Identify which cell holds the provided text, then report its (X, Y) central coordinate. 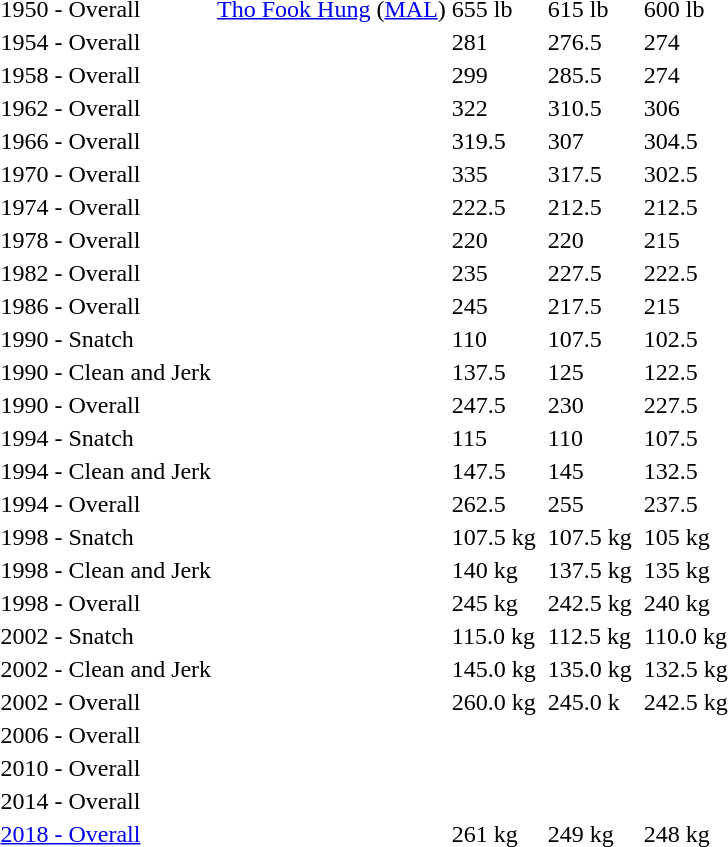
276.5 (590, 42)
245 (494, 306)
310.5 (590, 108)
230 (590, 405)
145 (590, 471)
245.0 k (590, 702)
137.5 (494, 372)
245 kg (494, 603)
235 (494, 273)
307 (590, 141)
145.0 kg (494, 669)
217.5 (590, 306)
319.5 (494, 141)
115.0 kg (494, 636)
137.5 kg (590, 570)
281 (494, 42)
212.5 (590, 207)
285.5 (590, 75)
322 (494, 108)
227.5 (590, 273)
260.0 kg (494, 702)
135.0 kg (590, 669)
147.5 (494, 471)
115 (494, 438)
247.5 (494, 405)
140 kg (494, 570)
125 (590, 372)
335 (494, 174)
107.5 (590, 339)
242.5 kg (590, 603)
299 (494, 75)
222.5 (494, 207)
255 (590, 504)
262.5 (494, 504)
317.5 (590, 174)
112.5 kg (590, 636)
